Extract the (X, Y) coordinate from the center of the cell holding the provided text.  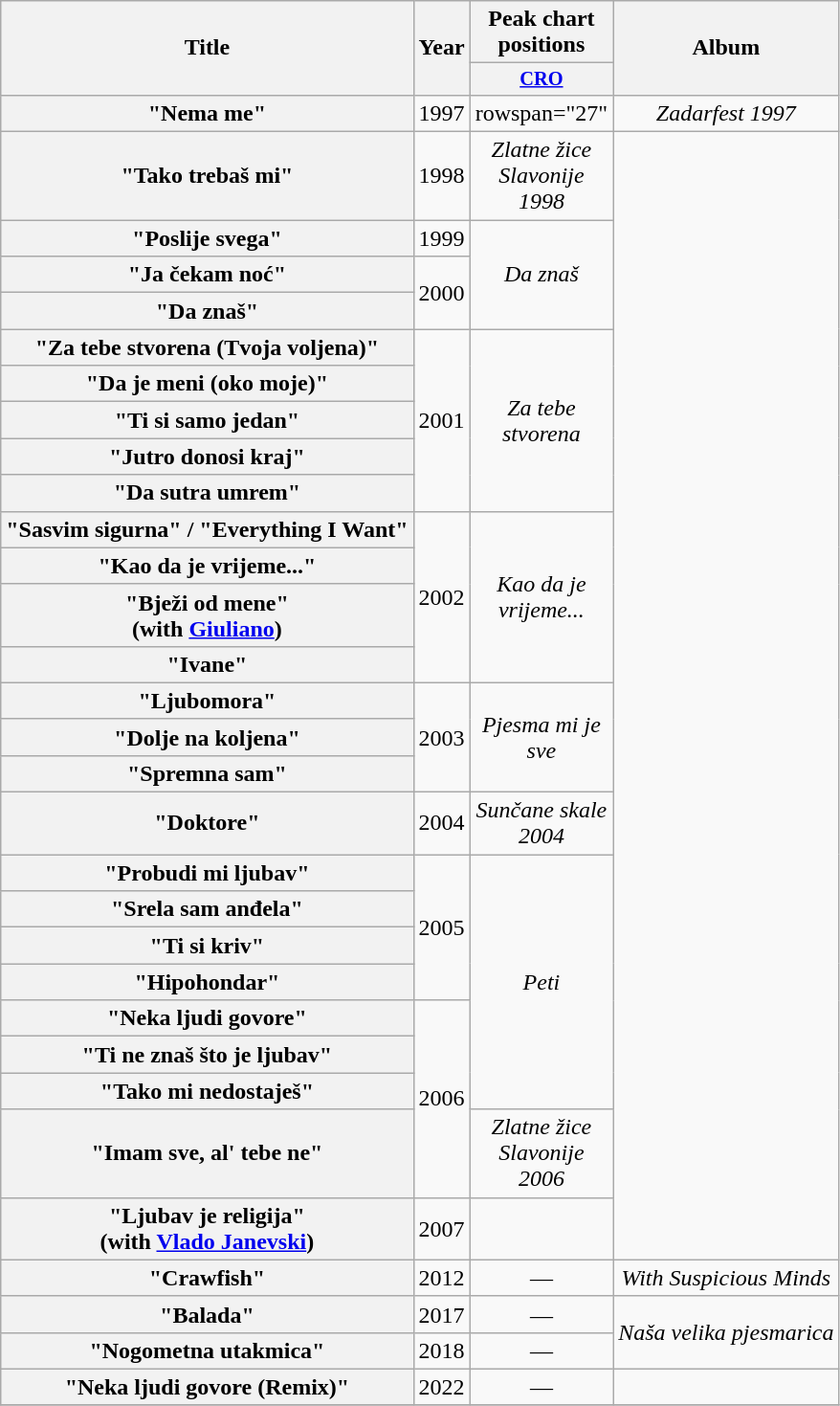
1999 (442, 238)
Title (207, 48)
Zadarfest 1997 (726, 113)
"Neka ljudi govore" (207, 1018)
"Crawfish" (207, 1278)
2022 (442, 1387)
2000 (442, 293)
"Nema me" (207, 113)
Kao da je vrijeme... (542, 597)
"Ti si kriv" (207, 946)
Za tebe stvorena (542, 420)
Zlatne žice Slavonije 2006 (542, 1153)
"Jutro donosi kraj" (207, 457)
"Sasvim sigurna" / "Everything I Want" (207, 529)
Peti (542, 982)
"Srela sam anđela" (207, 909)
With Suspicious Minds (726, 1278)
rowspan="27" (542, 113)
"Tako mi nedostaješ" (207, 1091)
Da znaš (542, 275)
"Ti ne znaš što je ljubav" (207, 1055)
2017 (442, 1314)
"Dolje na koljena" (207, 737)
"Kao da je vrijeme..." (207, 566)
"Ti si samo jedan" (207, 420)
"Za tebe stvorena (Tvoja voljena)" (207, 347)
Year (442, 48)
2006 (442, 1099)
"Ljubav je religija"(with Vlado Janevski) (207, 1229)
1998 (442, 176)
2003 (442, 737)
"Ja čekam noć" (207, 275)
Album (726, 48)
2001 (442, 420)
"Da je meni (oko moje)" (207, 384)
CRO (542, 79)
2018 (442, 1350)
Naša velika pjesmarica (726, 1332)
2005 (442, 927)
"Poslije svega" (207, 238)
"Neka ljudi govore (Remix)" (207, 1387)
"Hipohondar" (207, 982)
2002 (442, 597)
"Nogometna utakmica" (207, 1350)
"Balada" (207, 1314)
"Imam sve, al' tebe ne" (207, 1153)
Sunčane skale 2004 (542, 823)
"Da sutra umrem" (207, 493)
"Bježi od mene"(with Giuliano) (207, 614)
"Da znaš" (207, 311)
"Tako trebaš mi" (207, 176)
"Ljubomora" (207, 701)
"Spremna sam" (207, 773)
Zlatne žice Slavonije 1998 (542, 176)
Peak chart positions (542, 33)
2007 (442, 1229)
"Doktore" (207, 823)
1997 (442, 113)
Pjesma mi je sve (542, 737)
"Ivane" (207, 664)
"Probudi mi ljubav" (207, 873)
2012 (442, 1278)
2004 (442, 823)
